Detect which cell encompasses the target text, then output its (X, Y) center coordinate. 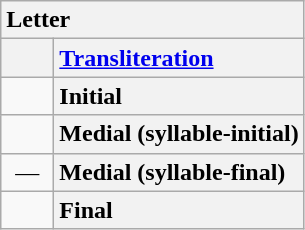
Final (179, 210)
Initial (179, 96)
Transliteration (179, 58)
Medial (syllable-final) (179, 172)
Letter (152, 20)
— (28, 172)
Medial (syllable-initial) (179, 134)
